Capture the cell that displays the provided text and extract its (x, y) central coordinate. 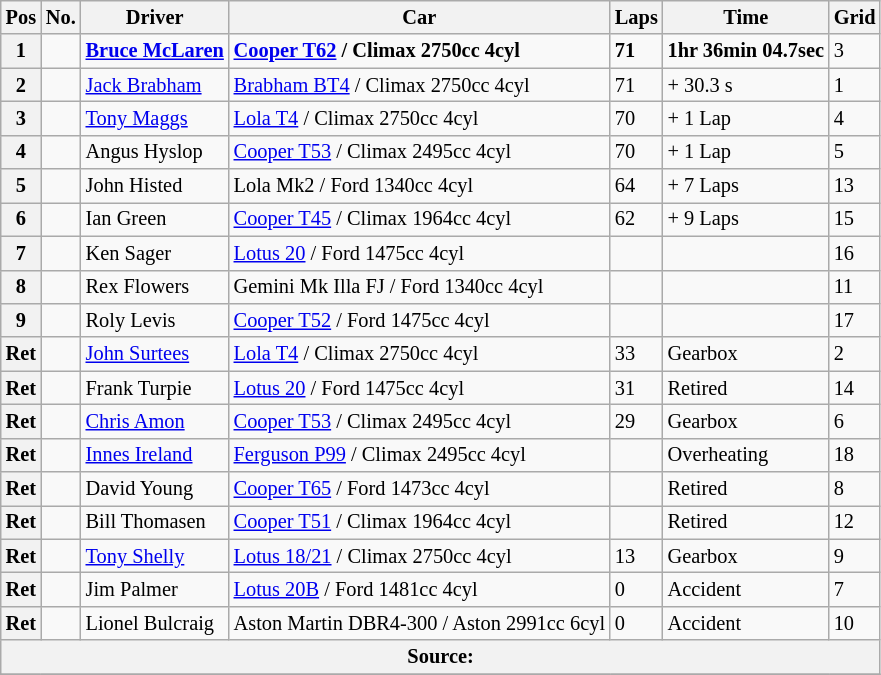
Innes Ireland (155, 455)
+ 30.3 s (746, 85)
+ 7 Laps (746, 186)
John Surtees (155, 354)
Chris Amon (155, 421)
Gemini Mk Illa FJ / Ford 1340cc 4cyl (420, 287)
29 (636, 421)
Time (746, 17)
Cooper T51 / Climax 1964cc 4cyl (420, 522)
+ 9 Laps (746, 219)
Cooper T52 / Ford 1475cc 4cyl (420, 320)
Pos (21, 17)
Jim Palmer (155, 589)
33 (636, 354)
Lotus 18/21 / Climax 2750cc 4cyl (420, 556)
Rex Flowers (155, 287)
David Young (155, 489)
17 (855, 320)
No. (61, 17)
Lionel Bulcraig (155, 623)
18 (855, 455)
Tony Maggs (155, 118)
John Histed (155, 186)
Brabham BT4 / Climax 2750cc 4cyl (420, 85)
64 (636, 186)
Frank Turpie (155, 388)
Ian Green (155, 219)
Bruce McLaren (155, 51)
Grid (855, 17)
Bill Thomasen (155, 522)
11 (855, 287)
10 (855, 623)
Laps (636, 17)
Cooper T65 / Ford 1473cc 4cyl (420, 489)
Ferguson P99 / Climax 2495cc 4cyl (420, 455)
62 (636, 219)
Cooper T62 / Climax 2750cc 4cyl (420, 51)
Driver (155, 17)
16 (855, 253)
Cooper T45 / Climax 1964cc 4cyl (420, 219)
Source: (441, 657)
Car (420, 17)
1hr 36min 04.7sec (746, 51)
Lotus 20B / Ford 1481cc 4cyl (420, 589)
Ken Sager (155, 253)
Aston Martin DBR4-300 / Aston 2991cc 6cyl (420, 623)
Tony Shelly (155, 556)
15 (855, 219)
31 (636, 388)
Angus Hyslop (155, 152)
Jack Brabham (155, 85)
12 (855, 522)
Lola Mk2 / Ford 1340cc 4cyl (420, 186)
14 (855, 388)
Roly Levis (155, 320)
Overheating (746, 455)
